Pinpoint the cell where the given text exists, returning its (x, y) midpoint coordinate. 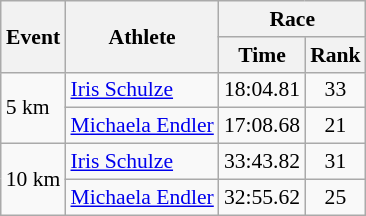
21 (336, 126)
Event (34, 36)
Race (292, 19)
Rank (336, 55)
32:55.62 (262, 197)
Athlete (142, 36)
33 (336, 90)
18:04.81 (262, 90)
17:08.68 (262, 126)
33:43.82 (262, 162)
5 km (34, 108)
Time (262, 55)
31 (336, 162)
25 (336, 197)
10 km (34, 180)
